Capture the cell that displays the provided text and extract its [X, Y] central coordinate. 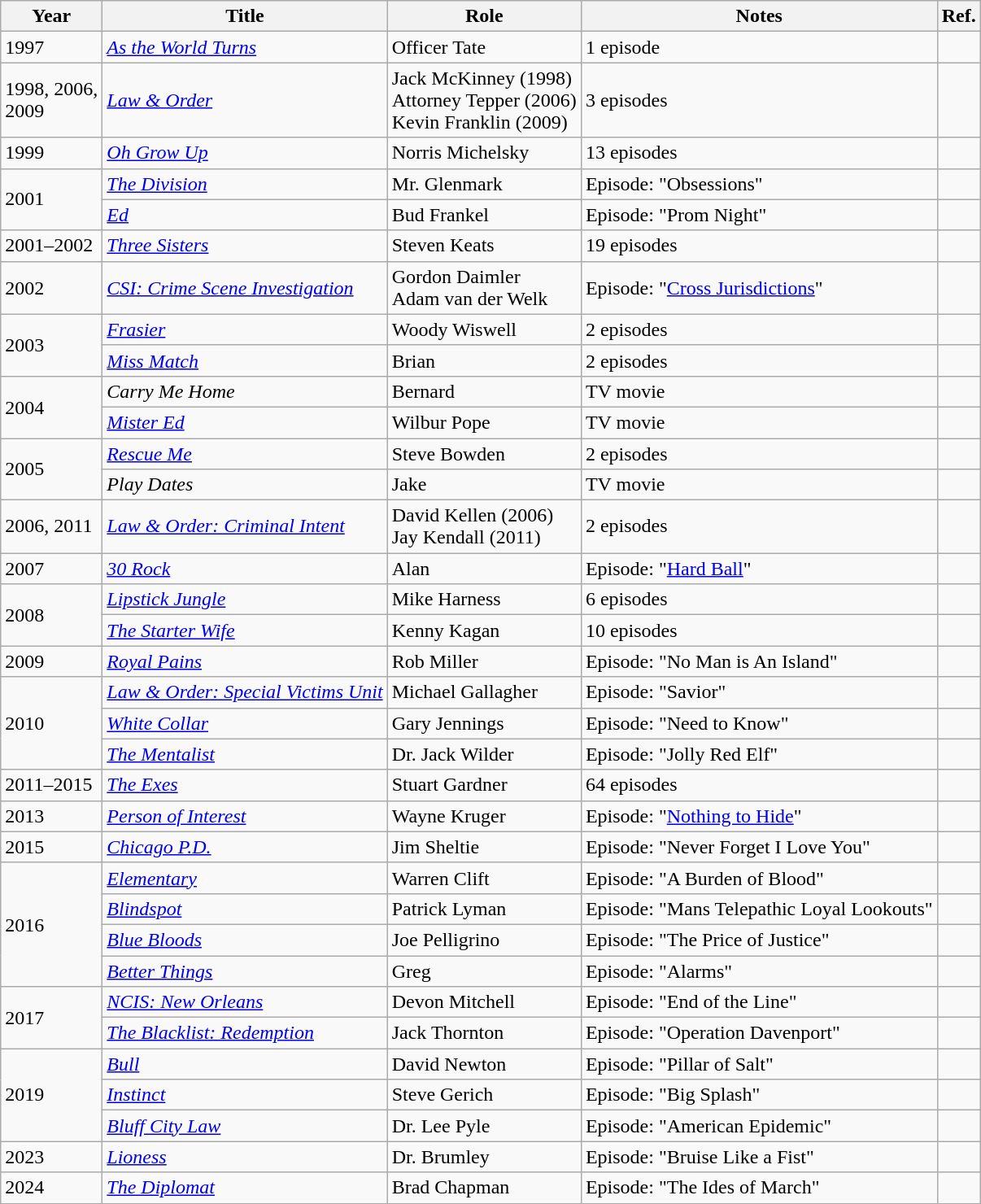
Person of Interest [245, 816]
Jake [484, 485]
2002 [52, 288]
Miss Match [245, 360]
1999 [52, 153]
2005 [52, 469]
The Exes [245, 785]
Episode: "Operation Davenport" [759, 1033]
64 episodes [759, 785]
Officer Tate [484, 47]
Gordon DaimlerAdam van der Welk [484, 288]
Instinct [245, 1095]
2004 [52, 407]
Law & Order [245, 100]
Dr. Lee Pyle [484, 1126]
Dr. Brumley [484, 1157]
1 episode [759, 47]
Carry Me Home [245, 391]
NCIS: New Orleans [245, 1002]
Bernard [484, 391]
Norris Michelsky [484, 153]
2007 [52, 569]
Blue Bloods [245, 940]
Three Sisters [245, 246]
Rescue Me [245, 453]
19 episodes [759, 246]
2001 [52, 199]
2024 [52, 1188]
Law & Order: Special Victims Unit [245, 692]
2016 [52, 924]
Dr. Jack Wilder [484, 754]
Jim Sheltie [484, 847]
2003 [52, 345]
The Starter Wife [245, 630]
Episode: "No Man is An Island" [759, 661]
Episode: "Nothing to Hide" [759, 816]
White Collar [245, 723]
Episode: "The Price of Justice" [759, 940]
2017 [52, 1018]
Jack Thornton [484, 1033]
10 episodes [759, 630]
Episode: "Mans Telepathic Loyal Lookouts" [759, 909]
Oh Grow Up [245, 153]
Play Dates [245, 485]
2010 [52, 723]
Chicago P.D. [245, 847]
CSI: Crime Scene Investigation [245, 288]
Jack McKinney (1998)Attorney Tepper (2006)Kevin Franklin (2009) [484, 100]
2001–2002 [52, 246]
Episode: "Hard Ball" [759, 569]
Woody Wiswell [484, 329]
Bull [245, 1064]
3 episodes [759, 100]
Episode: "The Ides of March" [759, 1188]
Better Things [245, 971]
Steven Keats [484, 246]
Episode: "Prom Night" [759, 215]
The Blacklist: Redemption [245, 1033]
Stuart Gardner [484, 785]
Episode: "American Epidemic" [759, 1126]
Bud Frankel [484, 215]
1997 [52, 47]
Episode: "A Burden of Blood" [759, 878]
David Newton [484, 1064]
Law & Order: Criminal Intent [245, 527]
Mr. Glenmark [484, 184]
Episode: "End of the Line" [759, 1002]
2011–2015 [52, 785]
Michael Gallagher [484, 692]
Gary Jennings [484, 723]
Bluff City Law [245, 1126]
Episode: "Alarms" [759, 971]
Steve Bowden [484, 453]
The Division [245, 184]
2008 [52, 615]
Episode: "Bruise Like a Fist" [759, 1157]
1998, 2006,2009 [52, 100]
Wilbur Pope [484, 422]
Devon Mitchell [484, 1002]
Warren Clift [484, 878]
Lipstick Jungle [245, 600]
Lioness [245, 1157]
Notes [759, 16]
Episode: "Cross Jurisdictions" [759, 288]
Royal Pains [245, 661]
Elementary [245, 878]
13 episodes [759, 153]
Year [52, 16]
Mister Ed [245, 422]
Greg [484, 971]
Wayne Kruger [484, 816]
Brad Chapman [484, 1188]
Alan [484, 569]
Mike Harness [484, 600]
Ref. [958, 16]
Brian [484, 360]
Steve Gerich [484, 1095]
As the World Turns [245, 47]
Episode: "Jolly Red Elf" [759, 754]
Rob Miller [484, 661]
Episode: "Pillar of Salt" [759, 1064]
2009 [52, 661]
Kenny Kagan [484, 630]
6 episodes [759, 600]
2013 [52, 816]
Title [245, 16]
30 Rock [245, 569]
Episode: "Need to Know" [759, 723]
Joe Pelligrino [484, 940]
Episode: "Savior" [759, 692]
David Kellen (2006)Jay Kendall (2011) [484, 527]
2023 [52, 1157]
Episode: "Obsessions" [759, 184]
The Diplomat [245, 1188]
Ed [245, 215]
Episode: "Never Forget I Love You" [759, 847]
Role [484, 16]
Blindspot [245, 909]
The Mentalist [245, 754]
2015 [52, 847]
2019 [52, 1095]
2006, 2011 [52, 527]
Patrick Lyman [484, 909]
Frasier [245, 329]
Episode: "Big Splash" [759, 1095]
